Capture the cell that displays the provided text and extract its (x, y) central coordinate. 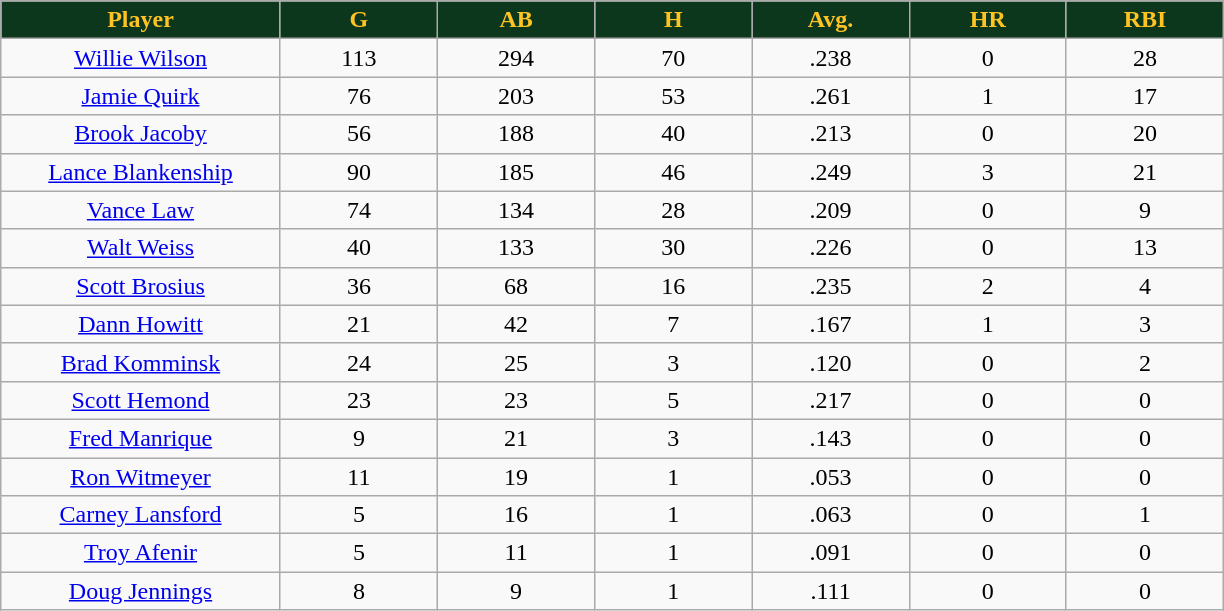
113 (358, 58)
Willie Wilson (141, 58)
Player (141, 20)
.063 (830, 515)
19 (516, 477)
.238 (830, 58)
.053 (830, 477)
53 (674, 96)
8 (358, 591)
.261 (830, 96)
RBI (1144, 20)
.213 (830, 134)
56 (358, 134)
188 (516, 134)
Scott Hemond (141, 400)
Brook Jacoby (141, 134)
Dann Howitt (141, 324)
Fred Manrique (141, 438)
7 (674, 324)
.217 (830, 400)
.226 (830, 248)
17 (1144, 96)
.249 (830, 172)
Lance Blankenship (141, 172)
76 (358, 96)
.120 (830, 362)
Avg. (830, 20)
HR (988, 20)
70 (674, 58)
.235 (830, 286)
13 (1144, 248)
Walt Weiss (141, 248)
74 (358, 210)
294 (516, 58)
20 (1144, 134)
.167 (830, 324)
Vance Law (141, 210)
90 (358, 172)
H (674, 20)
4 (1144, 286)
24 (358, 362)
36 (358, 286)
G (358, 20)
46 (674, 172)
Jamie Quirk (141, 96)
185 (516, 172)
AB (516, 20)
.143 (830, 438)
133 (516, 248)
25 (516, 362)
Scott Brosius (141, 286)
Ron Witmeyer (141, 477)
Brad Komminsk (141, 362)
42 (516, 324)
.091 (830, 553)
203 (516, 96)
.209 (830, 210)
Doug Jennings (141, 591)
134 (516, 210)
.111 (830, 591)
30 (674, 248)
Troy Afenir (141, 553)
68 (516, 286)
Carney Lansford (141, 515)
